From the cell containing the given text, extract its center point as [X, Y] coordinate. 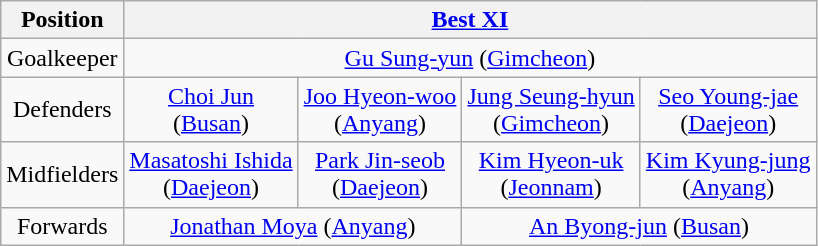
Park Jin-seob (Daejeon) [380, 174]
Choi Jun (Busan) [211, 110]
Midfielders [62, 174]
Position [62, 20]
An Byong-jun (Busan) [639, 226]
Masatoshi Ishida (Daejeon) [211, 174]
Forwards [62, 226]
Jung Seung-hyun (Gimcheon) [551, 110]
Seo Young-jae (Daejeon) [728, 110]
Jonathan Moya (Anyang) [293, 226]
Defenders [62, 110]
Kim Kyung-jung (Anyang) [728, 174]
Gu Sung-yun (Gimcheon) [470, 58]
Best XI [470, 20]
Joo Hyeon-woo (Anyang) [380, 110]
Goalkeeper [62, 58]
Kim Hyeon-uk (Jeonnam) [551, 174]
